Capture the cell that displays the provided text and extract its (X, Y) central coordinate. 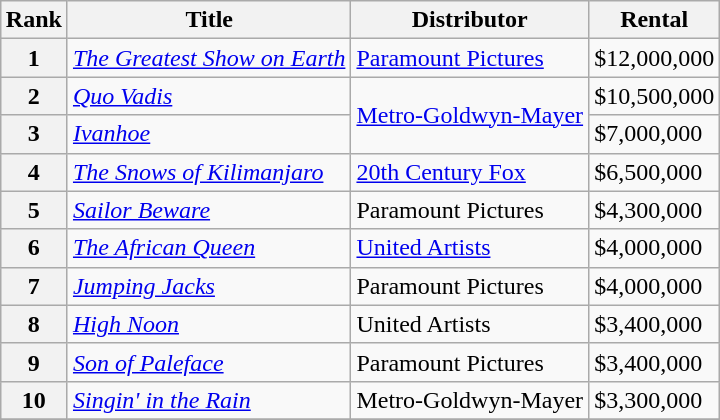
Singin' in the Rain (209, 400)
Son of Paleface (209, 362)
Rental (654, 20)
Distributor (470, 20)
3 (34, 134)
20th Century Fox (470, 172)
4 (34, 172)
High Noon (209, 324)
2 (34, 96)
Quo Vadis (209, 96)
$6,500,000 (654, 172)
1 (34, 58)
8 (34, 324)
9 (34, 362)
6 (34, 248)
$10,500,000 (654, 96)
Rank (34, 20)
Ivanhoe (209, 134)
The Greatest Show on Earth (209, 58)
$4,300,000 (654, 210)
Jumping Jacks (209, 286)
$7,000,000 (654, 134)
$3,300,000 (654, 400)
Title (209, 20)
Sailor Beware (209, 210)
The Snows of Kilimanjaro (209, 172)
10 (34, 400)
5 (34, 210)
The African Queen (209, 248)
7 (34, 286)
$12,000,000 (654, 58)
